Locate the cell with the specified text and output its [x, y] center coordinate. 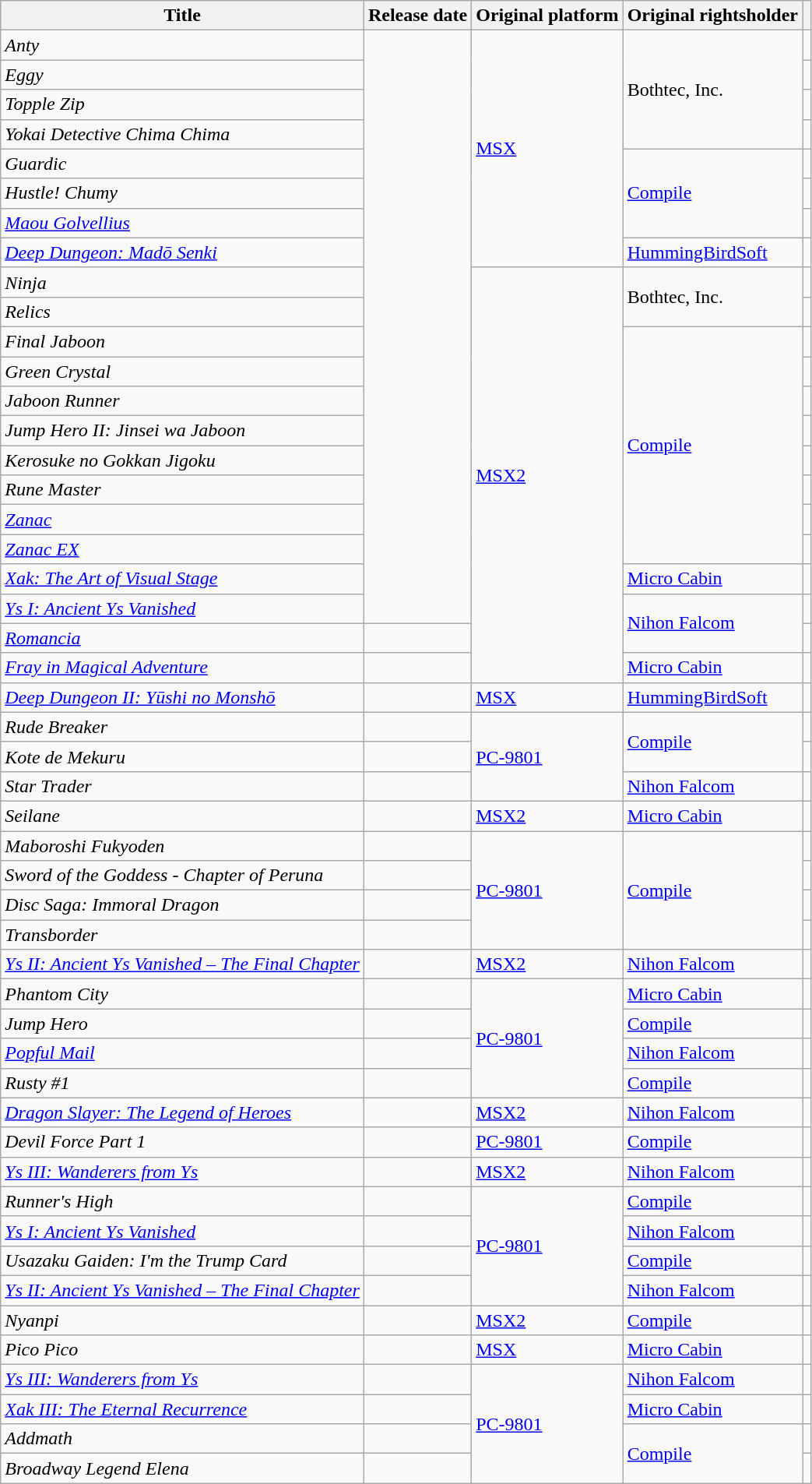
Broadway Legend Elena [182, 1468]
Deep Dungeon: Madō Senki [182, 252]
Kerosuke no Gokkan Jigoku [182, 460]
Sword of the Goddess - Chapter of Peruna [182, 876]
Jump Hero [182, 1024]
Maou Golvellius [182, 223]
Seilane [182, 816]
Jump Hero II: Jinsei wa Jaboon [182, 431]
Zanac EX [182, 549]
Original platform [547, 16]
Maboroshi Fukyoden [182, 845]
Ninja [182, 282]
Devil Force Part 1 [182, 1142]
Rude Breaker [182, 727]
Jaboon Runner [182, 401]
Final Jaboon [182, 341]
Yokai Detective Chima Chima [182, 134]
Rune Master [182, 490]
Topple Zip [182, 104]
Nyanpi [182, 1320]
Usazaku Gaiden: I'm the Trump Card [182, 1260]
Fray in Magical Adventure [182, 668]
Release date [417, 16]
Star Trader [182, 786]
Transborder [182, 935]
Anty [182, 45]
Original rightsholder [712, 16]
Runner's High [182, 1201]
Xak: The Art of Visual Stage [182, 579]
Relics [182, 312]
Kote de Mekuru [182, 756]
Title [182, 16]
Eggy [182, 75]
Phantom City [182, 994]
Deep Dungeon II: Yūshi no Monshō [182, 697]
Disc Saga: Immoral Dragon [182, 905]
Pico Pico [182, 1350]
Guardic [182, 164]
Xak III: The Eternal Recurrence [182, 1409]
Hustle! Chumy [182, 193]
Popful Mail [182, 1053]
Zanac [182, 520]
Romancia [182, 638]
Addmath [182, 1439]
Rusty #1 [182, 1083]
Dragon Slayer: The Legend of Heroes [182, 1112]
Green Crystal [182, 372]
